Return [X, Y] of the center of cell containing provided text 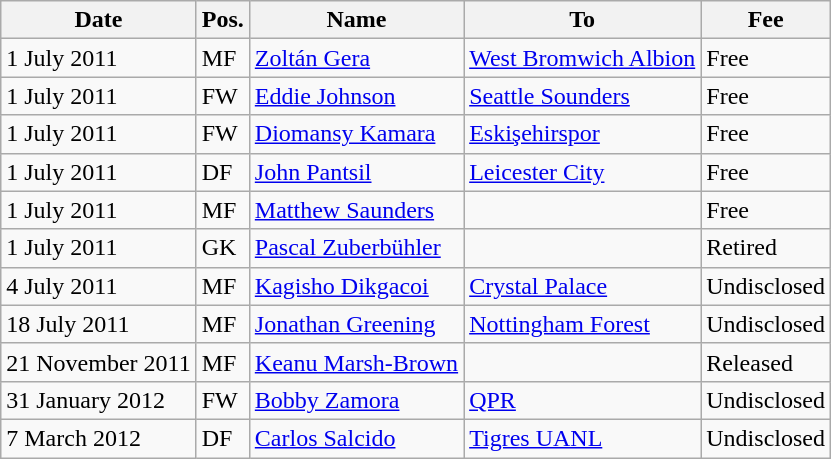
Released [766, 362]
7 March 2012 [98, 438]
Diomansy Kamara [356, 134]
Pascal Zuberbühler [356, 248]
Keanu Marsh-Brown [356, 362]
Leicester City [582, 172]
GK [222, 248]
Tigres UANL [582, 438]
Eskişehirspor [582, 134]
To [582, 20]
18 July 2011 [98, 324]
Eddie Johnson [356, 96]
QPR [582, 400]
Fee [766, 20]
Zoltán Gera [356, 58]
Nottingham Forest [582, 324]
Retired [766, 248]
Kagisho Dikgacoi [356, 286]
Jonathan Greening [356, 324]
Crystal Palace [582, 286]
Date [98, 20]
4 July 2011 [98, 286]
Seattle Sounders [582, 96]
Name [356, 20]
21 November 2011 [98, 362]
Matthew Saunders [356, 210]
Carlos Salcido [356, 438]
Bobby Zamora [356, 400]
Pos. [222, 20]
John Pantsil [356, 172]
31 January 2012 [98, 400]
West Bromwich Albion [582, 58]
